From the cell containing the given text, extract its center point as [X, Y] coordinate. 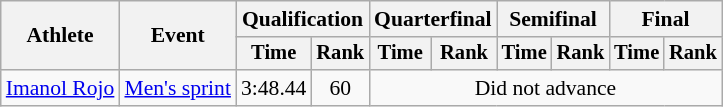
Athlete [60, 36]
Men's sprint [178, 88]
Imanol Rojo [60, 88]
Final [665, 19]
Quarterfinal [433, 19]
Event [178, 36]
Semifinal [553, 19]
Qualification [302, 19]
3:48.44 [274, 88]
Did not advance [546, 88]
60 [340, 88]
